Scan for the cell matching the given text and deliver its (x, y) coordinate at center. 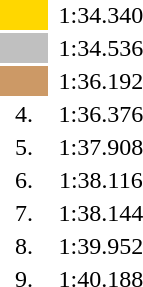
5. (24, 147)
4. (24, 114)
6. (24, 180)
8. (24, 246)
7. (24, 213)
